For the text-containing cell, return its midpoint in [x, y] coordinate format. 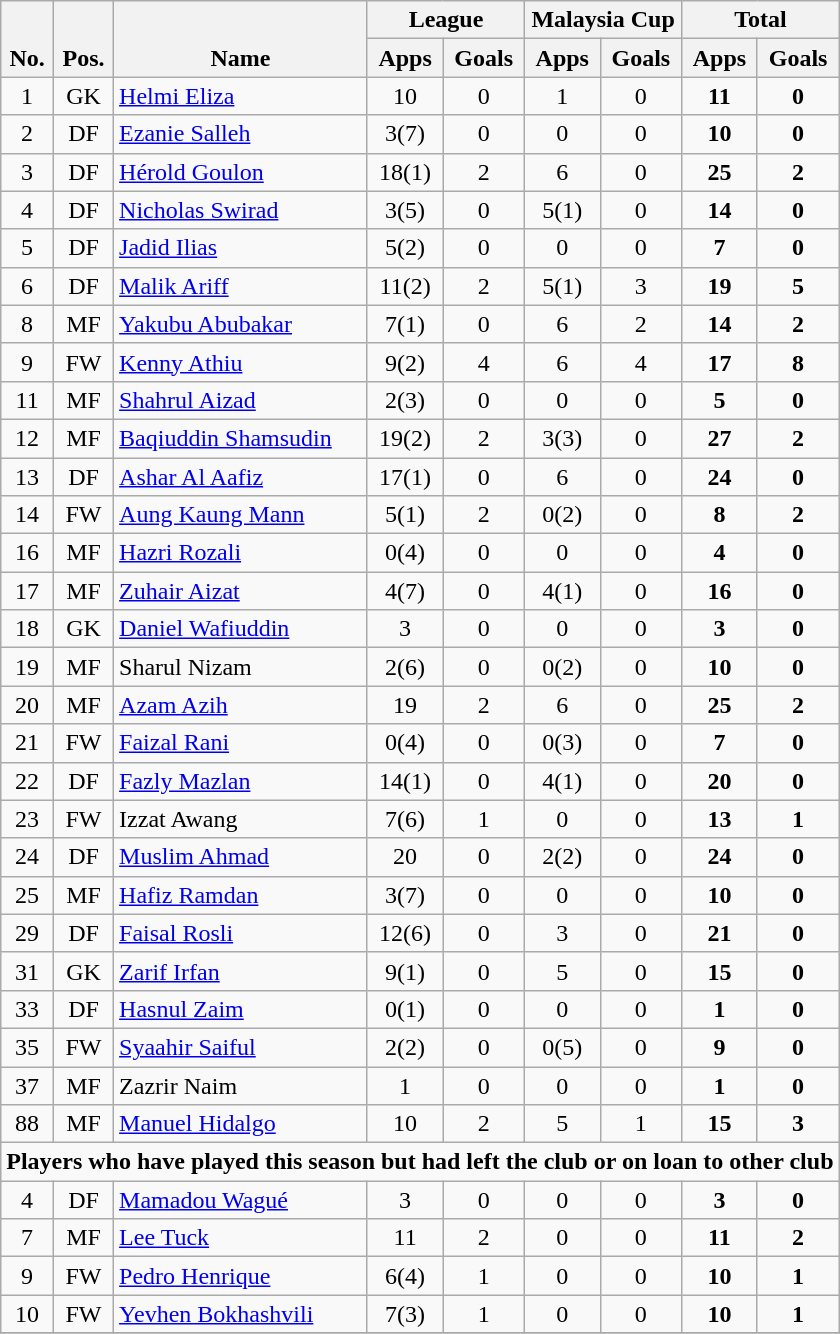
88 [28, 1124]
18 [28, 629]
Sharul Nizam [241, 667]
Azam Azih [241, 705]
Lee Tuck [241, 1238]
0(3) [562, 743]
31 [28, 971]
6(4) [404, 1276]
Shahrul Aizad [241, 400]
Ezanie Salleh [241, 134]
Zuhair Aizat [241, 591]
5(2) [404, 248]
29 [28, 933]
Manuel Hidalgo [241, 1124]
Malik Ariff [241, 286]
3(3) [562, 438]
4(7) [404, 591]
17(1) [404, 477]
7(1) [404, 324]
Fazly Mazlan [241, 781]
0(5) [562, 1047]
11(2) [404, 286]
Malaysia Cup [604, 20]
Syaahir Saiful [241, 1047]
Hasnul Zaim [241, 1009]
37 [28, 1085]
Faizal Rani [241, 743]
Kenny Athiu [241, 362]
12(6) [404, 933]
7(6) [404, 819]
Hérold Goulon [241, 172]
2(3) [404, 400]
3(5) [404, 210]
7(3) [404, 1314]
Yakubu Abubakar [241, 324]
Yevhen Bokhashvili [241, 1314]
Daniel Wafiuddin [241, 629]
9(1) [404, 971]
Players who have played this season but had left the club or on loan to other club [420, 1162]
Total [760, 20]
Ashar Al Aafiz [241, 477]
Nicholas Swirad [241, 210]
No. [28, 39]
2(6) [404, 667]
0(1) [404, 1009]
12 [28, 438]
Pedro Henrique [241, 1276]
33 [28, 1009]
Jadid Ilias [241, 248]
Name [241, 39]
Aung Kaung Mann [241, 515]
Hafiz Ramdan [241, 895]
Helmi Eliza [241, 96]
Izzat Awang [241, 819]
Zarif Irfan [241, 971]
Muslim Ahmad [241, 857]
Baqiuddin Shamsudin [241, 438]
Mamadou Wagué [241, 1200]
League [446, 20]
Zazrir Naim [241, 1085]
Pos. [83, 39]
35 [28, 1047]
19(2) [404, 438]
Hazri Rozali [241, 553]
Faisal Rosli [241, 933]
9(2) [404, 362]
22 [28, 781]
18(1) [404, 172]
14(1) [404, 781]
23 [28, 819]
27 [720, 438]
